Detect which cell encompasses the target text, then output its (x, y) center coordinate. 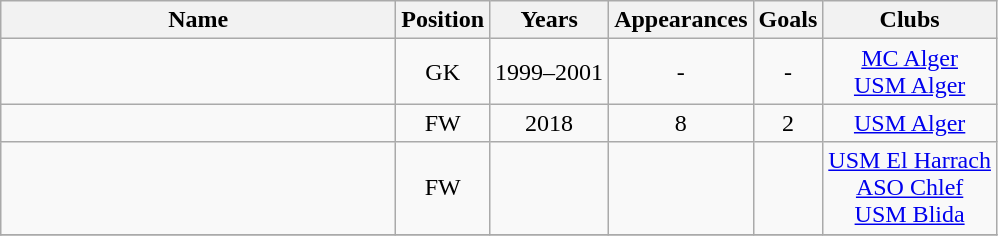
MC AlgerUSM Alger (910, 72)
Name (198, 20)
Years (550, 20)
2 (788, 123)
2018 (550, 123)
1999–2001 (550, 72)
USM El HarrachASO ChlefUSM Blida (910, 188)
Position (443, 20)
Goals (788, 20)
Clubs (910, 20)
8 (681, 123)
USM Alger (910, 123)
Appearances (681, 20)
GK (443, 72)
